Return (x, y) of the center of cell containing provided text 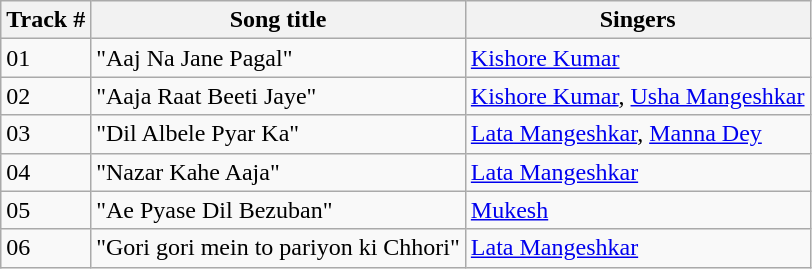
"Dil Albele Pyar Ka" (278, 134)
02 (46, 96)
04 (46, 172)
"Ae Pyase Dil Bezuban" (278, 210)
Mukesh (638, 210)
Kishore Kumar, Usha Mangeshkar (638, 96)
03 (46, 134)
"Gori gori mein to pariyon ki Chhori" (278, 248)
06 (46, 248)
Track # (46, 20)
Song title (278, 20)
Lata Mangeshkar, Manna Dey (638, 134)
"Nazar Kahe Aaja" (278, 172)
"Aaj Na Jane Pagal" (278, 58)
05 (46, 210)
"Aaja Raat Beeti Jaye" (278, 96)
Kishore Kumar (638, 58)
01 (46, 58)
Singers (638, 20)
